Locate the cell with the specified text and output its (x, y) center coordinate. 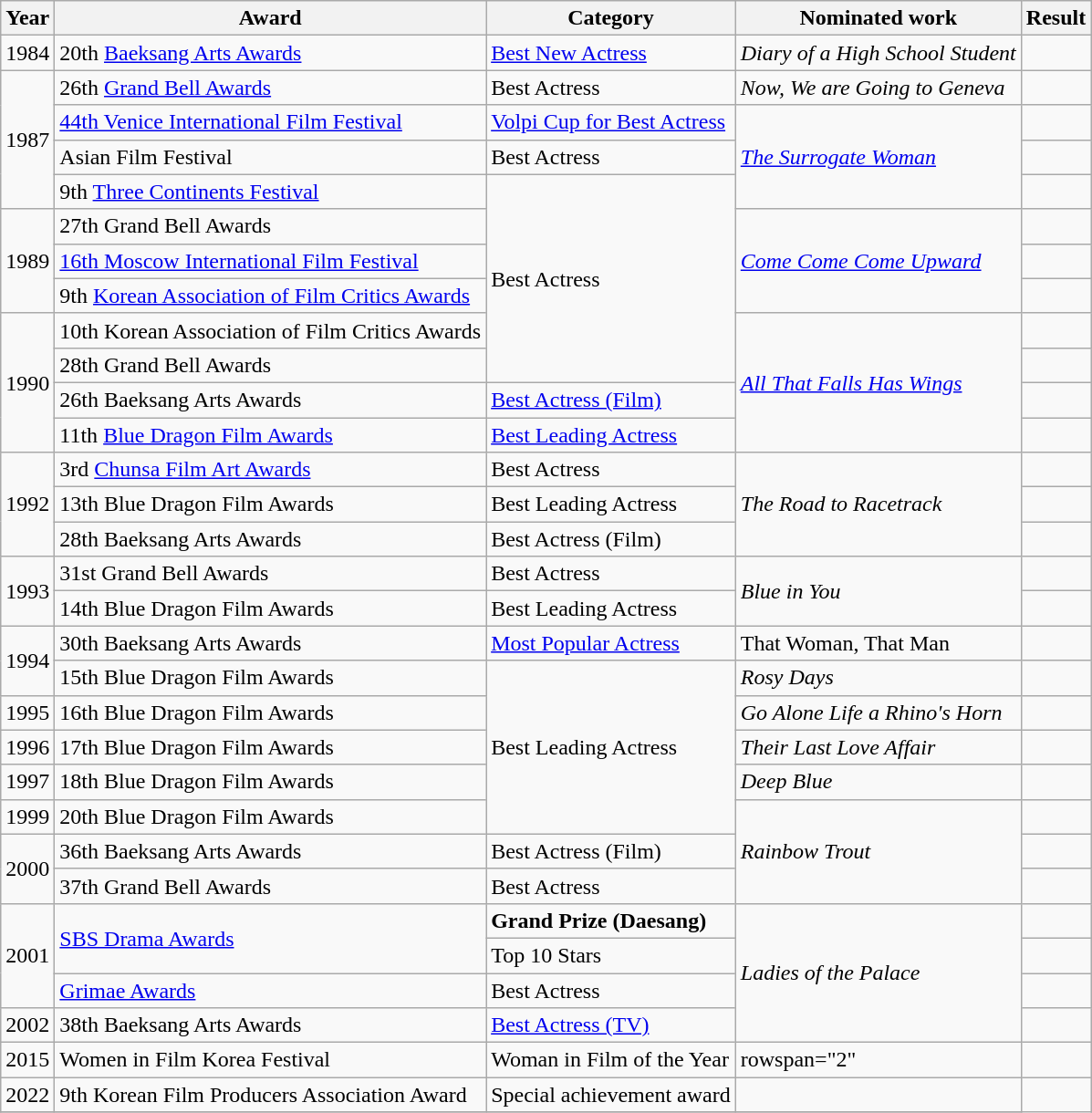
That Woman, That Man (878, 643)
Women in Film Korea Festival (270, 1060)
38th Baeksang Arts Awards (270, 1025)
20th Blue Dragon Film Awards (270, 817)
3rd Chunsa Film Art Awards (270, 470)
44th Venice International Film Festival (270, 122)
10th Korean Association of Film Critics Awards (270, 330)
16th Moscow International Film Festival (270, 261)
Come Come Come Upward (878, 261)
9th Korean Association of Film Critics Awards (270, 296)
The Road to Racetrack (878, 504)
37th Grand Bell Awards (270, 886)
14th Blue Dragon Film Awards (270, 609)
15th Blue Dragon Film Awards (270, 678)
2001 (27, 955)
1990 (27, 382)
Their Last Love Affair (878, 747)
17th Blue Dragon Film Awards (270, 747)
26th Grand Bell Awards (270, 88)
1996 (27, 747)
Award (270, 18)
9th Three Continents Festival (270, 192)
1987 (27, 140)
Rosy Days (878, 678)
28th Grand Bell Awards (270, 365)
1994 (27, 661)
Best Actress (TV) (611, 1025)
30th Baeksang Arts Awards (270, 643)
16th Blue Dragon Film Awards (270, 713)
1995 (27, 713)
1992 (27, 504)
SBS Drama Awards (270, 938)
Woman in Film of the Year (611, 1060)
1989 (27, 261)
2002 (27, 1025)
Grimae Awards (270, 990)
18th Blue Dragon Film Awards (270, 782)
Volpi Cup for Best Actress (611, 122)
1993 (27, 591)
2022 (27, 1095)
36th Baeksang Arts Awards (270, 851)
Now, We are Going to Geneva (878, 88)
Most Popular Actress (611, 643)
Result (1056, 18)
2000 (27, 869)
27th Grand Bell Awards (270, 226)
31st Grand Bell Awards (270, 574)
Go Alone Life a Rhino's Horn (878, 713)
Grand Prize (Daesang) (611, 921)
Top 10 Stars (611, 955)
Asian Film Festival (270, 157)
rowspan="2" (878, 1060)
Special achievement award (611, 1095)
Deep Blue (878, 782)
Nominated work (878, 18)
26th Baeksang Arts Awards (270, 400)
2015 (27, 1060)
1984 (27, 53)
1999 (27, 817)
All That Falls Has Wings (878, 382)
20th Baeksang Arts Awards (270, 53)
Blue in You (878, 591)
Year (27, 18)
11th Blue Dragon Film Awards (270, 435)
Category (611, 18)
1997 (27, 782)
Diary of a High School Student (878, 53)
Rainbow Trout (878, 851)
9th Korean Film Producers Association Award (270, 1095)
13th Blue Dragon Film Awards (270, 504)
The Surrogate Woman (878, 157)
Ladies of the Palace (878, 973)
Best New Actress (611, 53)
28th Baeksang Arts Awards (270, 539)
